Find where the given text appears and provide that cell's center as (X, Y) coordinate. 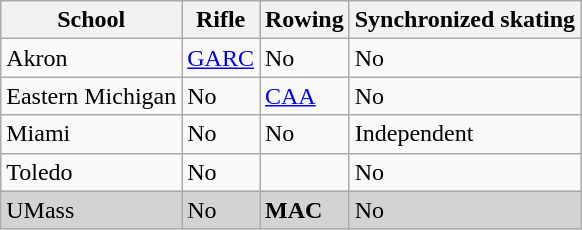
Eastern Michigan (92, 96)
UMass (92, 210)
MAC (305, 210)
Independent (464, 134)
School (92, 20)
GARC (221, 58)
Toledo (92, 172)
Synchronized skating (464, 20)
Rowing (305, 20)
Miami (92, 134)
Akron (92, 58)
Rifle (221, 20)
CAA (305, 96)
